Output the (x, y) coordinate of the center of the cell containing the given text.  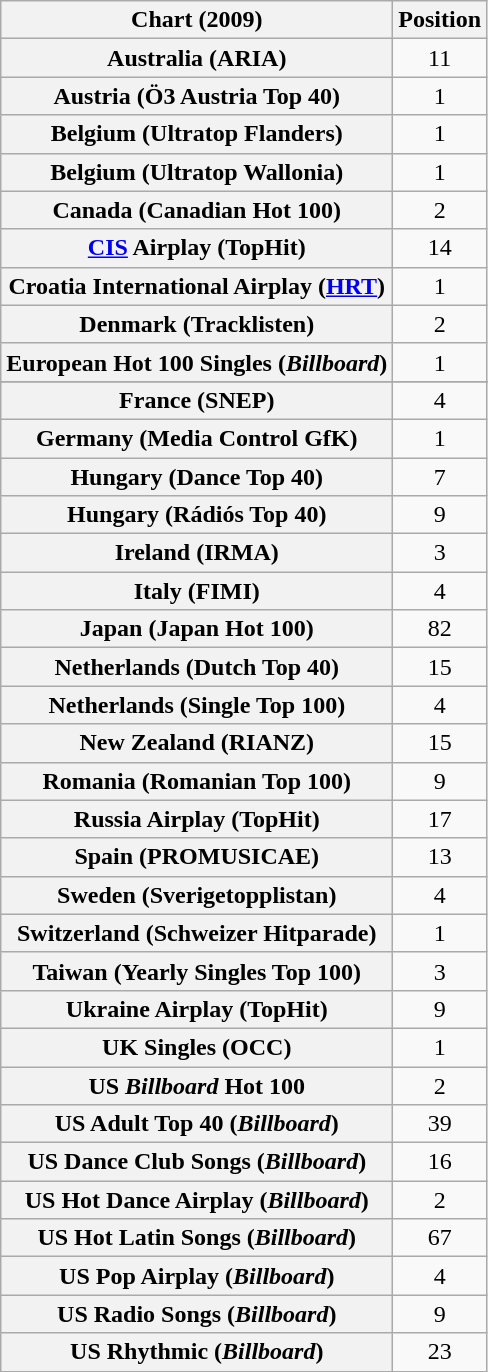
82 (440, 629)
Japan (Japan Hot 100) (197, 629)
23 (440, 1352)
US Hot Dance Airplay (Billboard) (197, 1200)
Ukraine Airplay (TopHit) (197, 1009)
New Zealand (RIANZ) (197, 743)
11 (440, 58)
Belgium (Ultratop Flanders) (197, 134)
US Hot Latin Songs (Billboard) (197, 1238)
European Hot 100 Singles (Billboard) (197, 362)
Italy (FIMI) (197, 591)
Denmark (Tracklisten) (197, 324)
Spain (PROMUSICAE) (197, 857)
US Adult Top 40 (Billboard) (197, 1124)
Switzerland (Schweizer Hitparade) (197, 933)
7 (440, 477)
13 (440, 857)
39 (440, 1124)
Germany (Media Control GfK) (197, 438)
Hungary (Dance Top 40) (197, 477)
14 (440, 248)
Canada (Canadian Hot 100) (197, 210)
Ireland (IRMA) (197, 553)
Netherlands (Single Top 100) (197, 705)
17 (440, 819)
US Pop Airplay (Billboard) (197, 1276)
US Billboard Hot 100 (197, 1085)
Taiwan (Yearly Singles Top 100) (197, 971)
Netherlands (Dutch Top 40) (197, 667)
CIS Airplay (TopHit) (197, 248)
Romania (Romanian Top 100) (197, 781)
UK Singles (OCC) (197, 1047)
Position (440, 20)
Belgium (Ultratop Wallonia) (197, 172)
Chart (2009) (197, 20)
Hungary (Rádiós Top 40) (197, 515)
Sweden (Sverigetopplistan) (197, 895)
France (SNEP) (197, 400)
Australia (ARIA) (197, 58)
US Dance Club Songs (Billboard) (197, 1162)
US Rhythmic (Billboard) (197, 1352)
Croatia International Airplay (HRT) (197, 286)
16 (440, 1162)
US Radio Songs (Billboard) (197, 1314)
67 (440, 1238)
Austria (Ö3 Austria Top 40) (197, 96)
Russia Airplay (TopHit) (197, 819)
